Identify which cell holds the provided text, then report its (x, y) central coordinate. 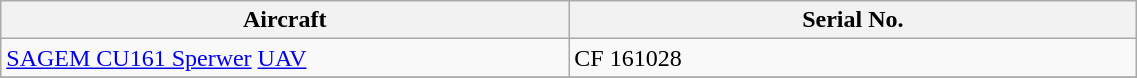
Aircraft (285, 20)
CF 161028 (853, 58)
SAGEM CU161 Sperwer UAV (285, 58)
Serial No. (853, 20)
